Search for the cell housing the specified text and yield its (x, y) center coordinate. 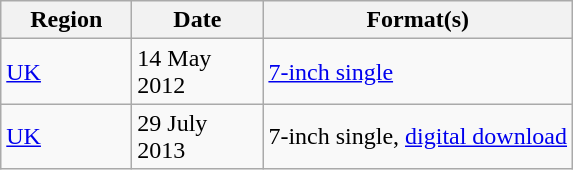
Region (66, 20)
Date (198, 20)
7-inch single, digital download (418, 136)
29 July 2013 (198, 136)
Format(s) (418, 20)
14 May 2012 (198, 72)
7-inch single (418, 72)
